Output the [X, Y] coordinate of the center of the cell containing the given text.  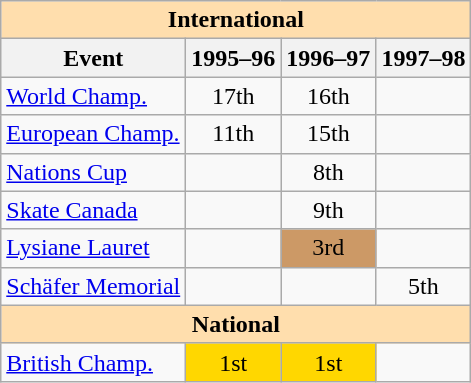
1996–97 [328, 58]
9th [328, 210]
European Champ. [94, 134]
17th [234, 96]
5th [424, 286]
Schäfer Memorial [94, 286]
1997–98 [424, 58]
3rd [328, 248]
Event [94, 58]
15th [328, 134]
International [236, 20]
Lysiane Lauret [94, 248]
1995–96 [234, 58]
11th [234, 134]
Nations Cup [94, 172]
British Champ. [94, 362]
World Champ. [94, 96]
Skate Canada [94, 210]
16th [328, 96]
8th [328, 172]
National [236, 324]
